Return [x, y] of the center of cell containing provided text 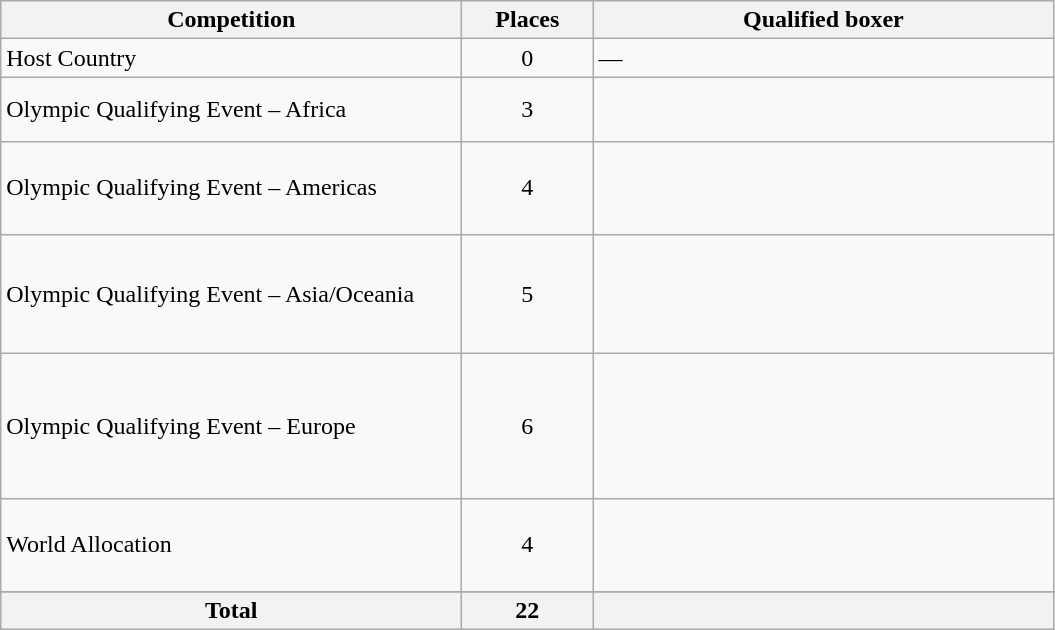
22 [528, 610]
Olympic Qualifying Event – Europe [232, 426]
— [824, 58]
Olympic Qualifying Event – Asia/Oceania [232, 294]
Total [232, 610]
Olympic Qualifying Event – Americas [232, 188]
5 [528, 294]
World Allocation [232, 545]
Qualified boxer [824, 20]
0 [528, 58]
Places [528, 20]
Host Country [232, 58]
3 [528, 110]
Competition [232, 20]
Olympic Qualifying Event – Africa [232, 110]
6 [528, 426]
